From the cell containing the given text, extract its center point as [X, Y] coordinate. 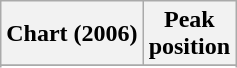
Chart (2006) [72, 34]
Peak position [189, 34]
